Locate the cell with the specified text and output its (x, y) center coordinate. 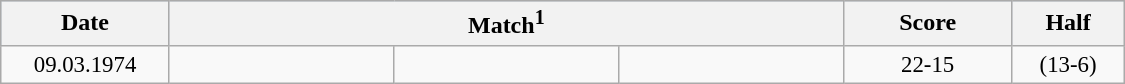
Score (928, 24)
09.03.1974 (86, 64)
Date (86, 24)
Half (1068, 24)
Match1 (506, 24)
22-15 (928, 64)
(13-6) (1068, 64)
